For the text-containing cell, return its midpoint in (x, y) coordinate format. 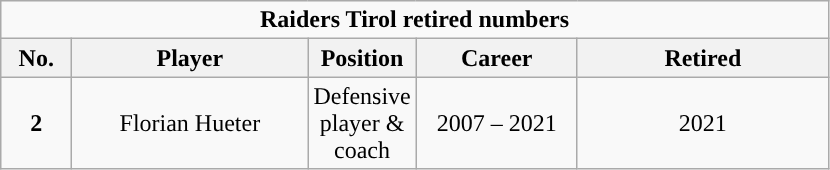
2 (36, 123)
Position (362, 58)
No. (36, 58)
2007 – 2021 (496, 123)
Defensive player & coach (362, 123)
Retired (702, 58)
Player (190, 58)
Florian Hueter (190, 123)
Career (496, 58)
Raiders Tirol retired numbers (415, 20)
2021 (702, 123)
